Locate the cell with the specified text and output its [X, Y] center coordinate. 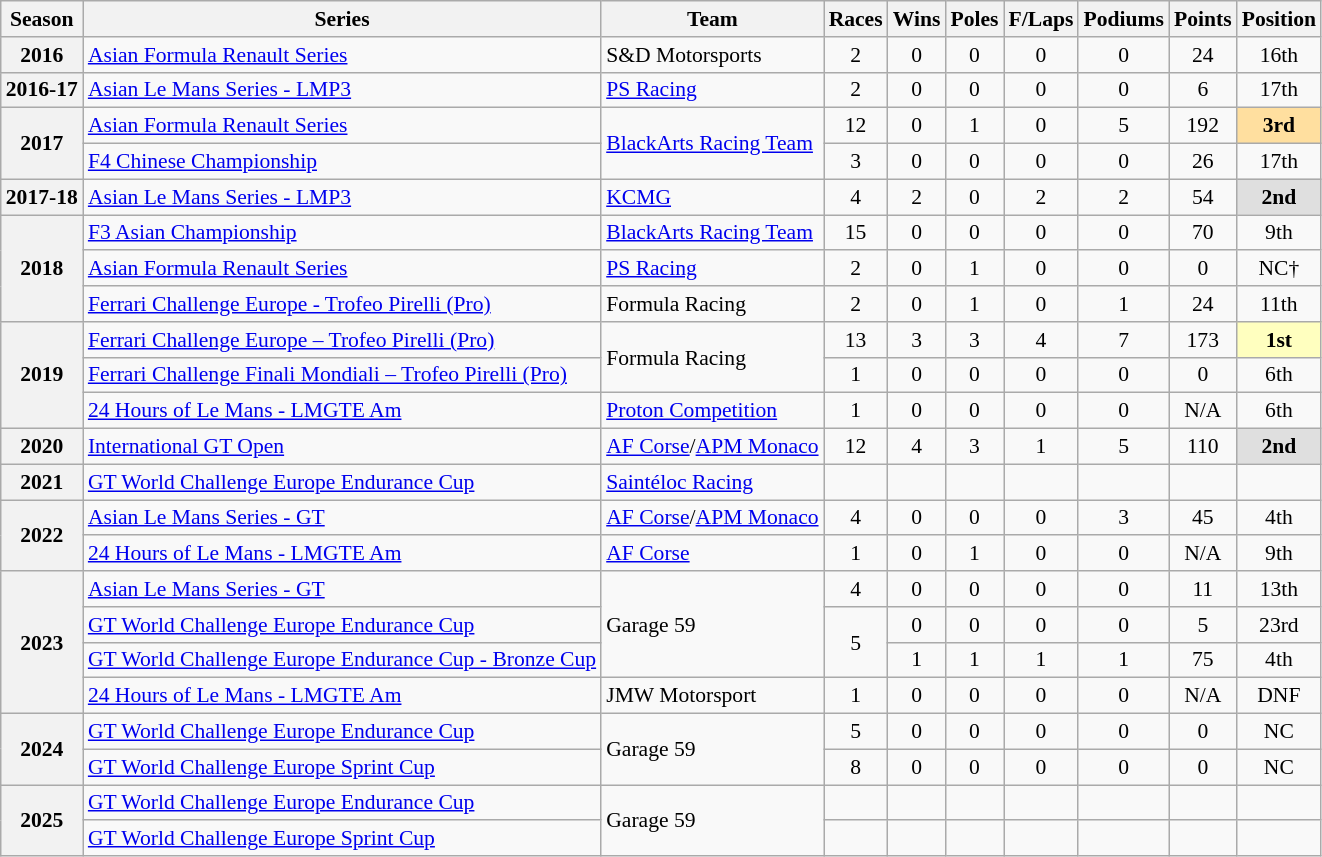
Saintéloc Racing [712, 482]
JMW Motorsport [712, 696]
KCMG [712, 197]
54 [1203, 197]
Races [856, 19]
2022 [42, 536]
Ferrari Challenge Finali Mondiali – Trofeo Pirelli (Pro) [342, 375]
Proton Competition [712, 411]
Points [1203, 19]
Team [712, 19]
6 [1203, 90]
26 [1203, 162]
2018 [42, 268]
16th [1279, 55]
AF Corse [712, 554]
2016 [42, 55]
8 [856, 767]
3rd [1279, 126]
F/Laps [1042, 19]
7 [1124, 340]
23rd [1279, 625]
70 [1203, 233]
2019 [42, 376]
173 [1203, 340]
DNF [1279, 696]
GT World Challenge Europe Endurance Cup - Bronze Cup [342, 660]
NC† [1279, 269]
11th [1279, 304]
13 [856, 340]
110 [1203, 447]
2017 [42, 144]
International GT Open [342, 447]
2016-17 [42, 90]
2024 [42, 750]
Wins [917, 19]
Ferrari Challenge Europe - Trofeo Pirelli (Pro) [342, 304]
Ferrari Challenge Europe – Trofeo Pirelli (Pro) [342, 340]
2020 [42, 447]
S&D Motorsports [712, 55]
15 [856, 233]
11 [1203, 589]
F4 Chinese Championship [342, 162]
Poles [974, 19]
Position [1279, 19]
2023 [42, 642]
Podiums [1124, 19]
75 [1203, 660]
F3 Asian Championship [342, 233]
45 [1203, 518]
2017-18 [42, 197]
2025 [42, 820]
Season [42, 19]
Series [342, 19]
13th [1279, 589]
1st [1279, 340]
192 [1203, 126]
2021 [42, 482]
